Capture the cell that displays the provided text and extract its (X, Y) central coordinate. 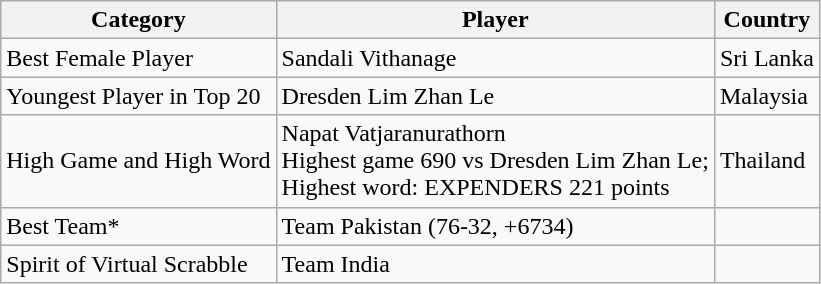
Best Team* (138, 226)
Country (766, 20)
Best Female Player (138, 58)
Sri Lanka (766, 58)
Team Pakistan (76-32, +6734) (495, 226)
Youngest Player in Top 20 (138, 96)
Team India (495, 264)
Player (495, 20)
Napat VatjaranurathornHighest game 690 vs Dresden Lim Zhan Le;Highest word: EXPENDERS 221 points (495, 161)
High Game and High Word (138, 161)
Spirit of Virtual Scrabble (138, 264)
Dresden Lim Zhan Le (495, 96)
Sandali Vithanage (495, 58)
Category (138, 20)
Malaysia (766, 96)
Thailand (766, 161)
